Determine the [x, y] coordinate at the center of the cell enclosing the given text.  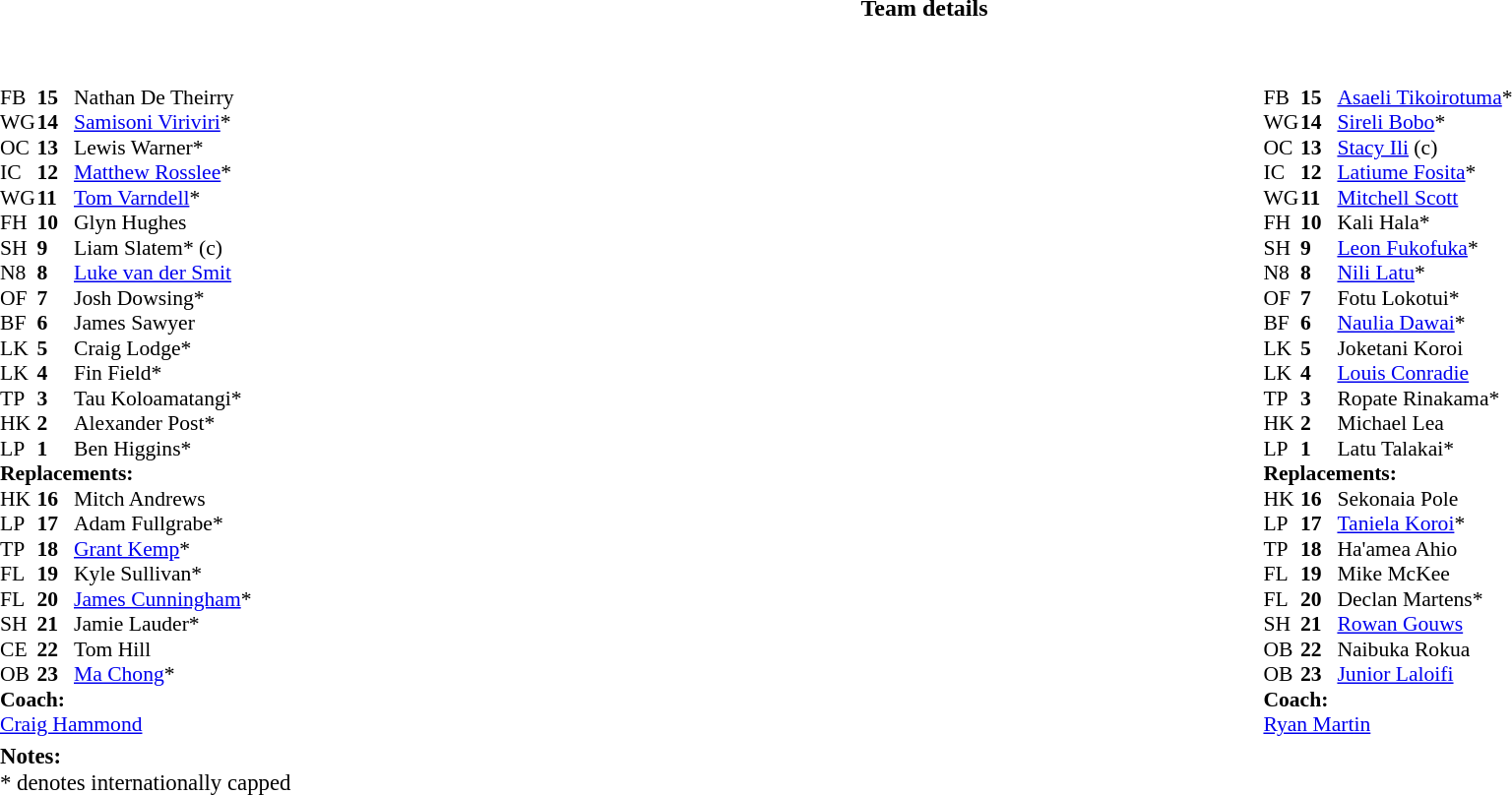
Leon Fukofuka* [1424, 248]
Alexander Post* [162, 424]
James Sawyer [162, 324]
Rowan Gouws [1424, 625]
Tom Hill [162, 649]
Stacy Ili (c) [1424, 148]
Ryan Martin [1388, 725]
Michael Lea [1424, 424]
Kali Hala* [1424, 223]
Luke van der Smit [162, 273]
James Cunningham* [162, 599]
Louis Conradie [1424, 373]
Josh Dowsing* [162, 298]
Ma Chong* [162, 674]
Fotu Lokotui* [1424, 298]
Tau Koloamatangi* [162, 398]
Declan Martens* [1424, 599]
Nathan De Theirry [162, 97]
Mitchell Scott [1424, 198]
Grant Kemp* [162, 549]
Ha'amea Ahio [1424, 549]
Adam Fullgrabe* [162, 524]
Sekonaia Pole [1424, 499]
Naulia Dawai* [1424, 324]
Jamie Lauder* [162, 625]
Naibuka Rokua [1424, 649]
Junior Laloifi [1424, 674]
Craig Lodge* [162, 348]
Nili Latu* [1424, 273]
Ben Higgins* [162, 449]
Matthew Rosslee* [162, 172]
Tom Varndell* [162, 198]
Latiume Fosita* [1424, 172]
Kyle Sullivan* [162, 574]
Fin Field* [162, 373]
Joketani Koroi [1424, 348]
Taniela Koroi* [1424, 524]
CE [19, 649]
Lewis Warner* [162, 148]
Mike McKee [1424, 574]
Sireli Bobo* [1424, 123]
Latu Talakai* [1424, 449]
Liam Slatem* (c) [162, 248]
Mitch Andrews [162, 499]
Ropate Rinakama* [1424, 398]
Craig Hammond [126, 725]
Samisoni Viriviri* [162, 123]
Asaeli Tikoirotuma* [1424, 97]
Glyn Hughes [162, 223]
